Determine the [x, y] coordinate at the center of the cell enclosing the given text.  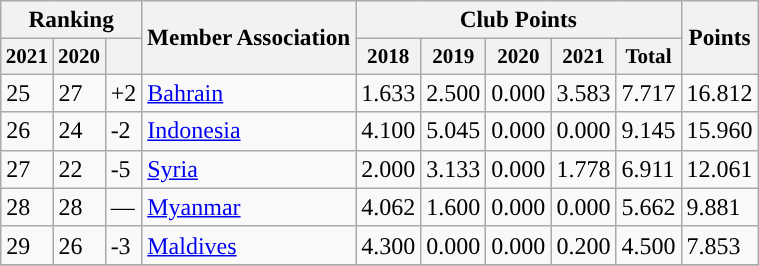
-5 [124, 169]
5.045 [454, 131]
+2 [124, 93]
9.881 [720, 207]
Club Points [518, 20]
22 [79, 169]
29 [27, 245]
1.778 [584, 169]
6.911 [648, 169]
— [124, 207]
-3 [124, 245]
4.500 [648, 245]
Maldives [249, 245]
-2 [124, 131]
Points [720, 38]
4.100 [388, 131]
4.062 [388, 207]
2.500 [454, 93]
12.061 [720, 169]
Total [648, 56]
4.300 [388, 245]
Syria [249, 169]
Myanmar [249, 207]
Bahrain [249, 93]
1.600 [454, 207]
2019 [454, 56]
0.200 [584, 245]
Member Association [249, 38]
1.633 [388, 93]
Ranking [72, 20]
24 [79, 131]
3.583 [584, 93]
2018 [388, 56]
7.717 [648, 93]
Indonesia [249, 131]
5.662 [648, 207]
2.000 [388, 169]
15.960 [720, 131]
25 [27, 93]
16.812 [720, 93]
3.133 [454, 169]
7.853 [720, 245]
9.145 [648, 131]
